Search for the cell housing the specified text and yield its [x, y] center coordinate. 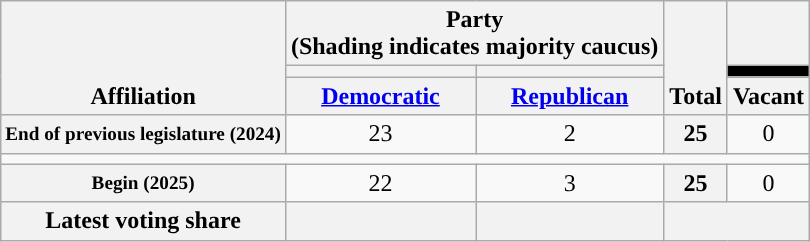
Total [696, 58]
23 [380, 134]
3 [570, 183]
Republican [570, 96]
Democratic [380, 96]
Latest voting share [144, 221]
Affiliation [144, 58]
End of previous legislature (2024) [144, 134]
2 [570, 134]
Party (Shading indicates majority caucus) [474, 34]
Vacant [768, 96]
Begin (2025) [144, 183]
22 [380, 183]
